Pinpoint the cell where the given text exists, returning its (x, y) midpoint coordinate. 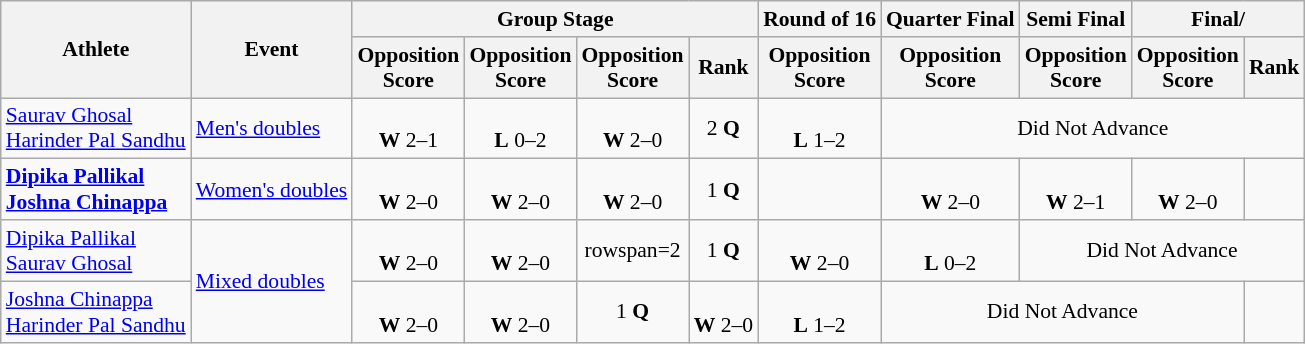
Joshna ChinappaHarinder Pal Sandhu (96, 312)
Event (272, 50)
Final/ (1218, 19)
Semi Final (1076, 19)
rowspan=2 (633, 250)
Dipika PallikalJoshna Chinappa (96, 190)
Athlete (96, 50)
Mixed doubles (272, 281)
Saurav GhosalHarinder Pal Sandhu (96, 128)
Round of 16 (820, 19)
Quarter Final (950, 19)
2 Q (724, 128)
Group Stage (555, 19)
Men's doubles (272, 128)
Women's doubles (272, 190)
Dipika PallikalSaurav Ghosal (96, 250)
